Find where the given text appears and provide that cell's center as (X, Y) coordinate. 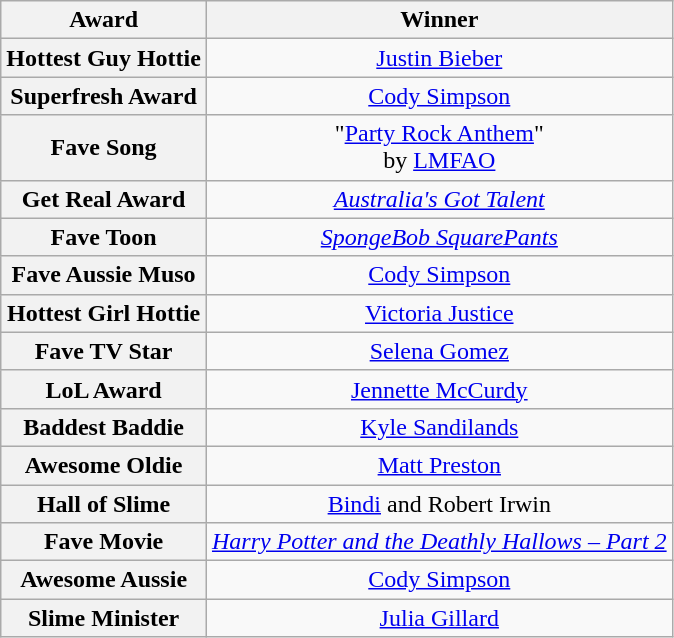
Matt Preston (439, 465)
Fave Movie (104, 542)
Julia Gillard (439, 618)
Fave Toon (104, 237)
Victoria Justice (439, 313)
Hall of Slime (104, 503)
Superfresh Award (104, 96)
"Party Rock Anthem"by LMFAO (439, 148)
SpongeBob SquarePants (439, 237)
Fave Song (104, 148)
Winner (439, 20)
LoL Award (104, 389)
Hottest Girl Hottie (104, 313)
Fave TV Star (104, 351)
Awesome Oldie (104, 465)
Australia's Got Talent (439, 199)
Baddest Baddie (104, 427)
Jennette McCurdy (439, 389)
Awesome Aussie (104, 580)
Get Real Award (104, 199)
Fave Aussie Muso (104, 275)
Harry Potter and the Deathly Hallows – Part 2 (439, 542)
Bindi and Robert Irwin (439, 503)
Selena Gomez (439, 351)
Hottest Guy Hottie (104, 58)
Justin Bieber (439, 58)
Kyle Sandilands (439, 427)
Award (104, 20)
Slime Minister (104, 618)
